Locate the cell with the specified text and output its (X, Y) center coordinate. 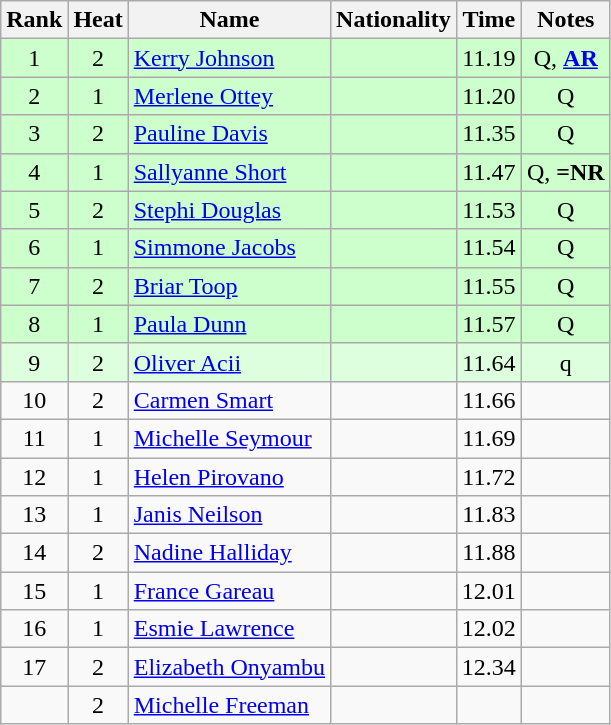
Nationality (394, 20)
12 (34, 477)
Kerry Johnson (229, 58)
11.83 (488, 515)
12.34 (488, 667)
France Gareau (229, 591)
8 (34, 324)
Q, =NR (566, 172)
3 (34, 134)
12.01 (488, 591)
Pauline Davis (229, 134)
11.54 (488, 248)
11.47 (488, 172)
7 (34, 286)
Stephi Douglas (229, 210)
4 (34, 172)
12.02 (488, 629)
Carmen Smart (229, 400)
Time (488, 20)
11.88 (488, 553)
11.20 (488, 96)
Briar Toop (229, 286)
Name (229, 20)
11.57 (488, 324)
6 (34, 248)
5 (34, 210)
11.19 (488, 58)
Helen Pirovano (229, 477)
Oliver Acii (229, 362)
Sallyanne Short (229, 172)
11.55 (488, 286)
Heat (98, 20)
Q, AR (566, 58)
11.64 (488, 362)
11 (34, 438)
11.72 (488, 477)
Nadine Halliday (229, 553)
9 (34, 362)
11.35 (488, 134)
11.53 (488, 210)
16 (34, 629)
q (566, 362)
Michelle Freeman (229, 705)
Elizabeth Onyambu (229, 667)
Merlene Ottey (229, 96)
11.66 (488, 400)
10 (34, 400)
Michelle Seymour (229, 438)
Janis Neilson (229, 515)
17 (34, 667)
14 (34, 553)
Esmie Lawrence (229, 629)
Rank (34, 20)
Simmone Jacobs (229, 248)
11.69 (488, 438)
Notes (566, 20)
15 (34, 591)
13 (34, 515)
Paula Dunn (229, 324)
